Find where the given text appears and provide that cell's center as (X, Y) coordinate. 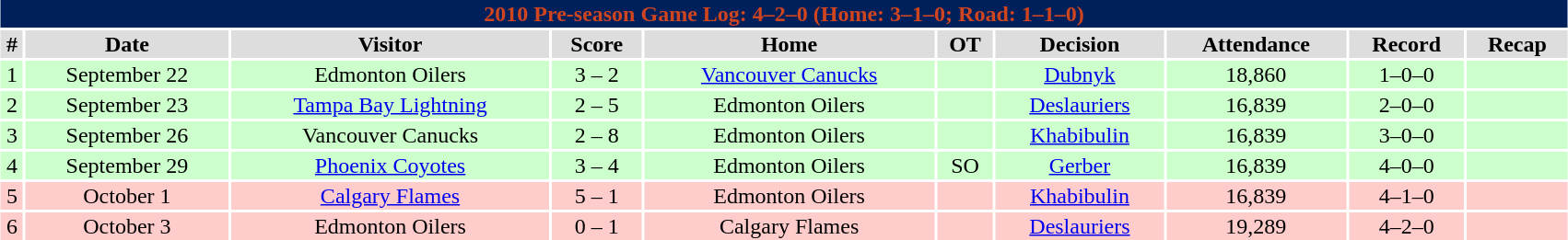
Phoenix Coyotes (391, 166)
Dubnyk (1080, 74)
Tampa Bay Lightning (391, 105)
4–2–0 (1407, 226)
Decision (1080, 44)
Home (789, 44)
3 – 4 (597, 166)
19,289 (1257, 226)
September 22 (127, 74)
2–0–0 (1407, 105)
0 – 1 (597, 226)
18,860 (1257, 74)
September 26 (127, 135)
September 23 (127, 105)
Recap (1518, 44)
1–0–0 (1407, 74)
1 (12, 74)
October 1 (127, 196)
5 (12, 196)
2 (12, 105)
October 3 (127, 226)
2 – 8 (597, 135)
2010 Pre-season Game Log: 4–2–0 (Home: 3–1–0; Road: 1–1–0) (784, 14)
Visitor (391, 44)
Gerber (1080, 166)
Date (127, 44)
SO (965, 166)
2 – 5 (597, 105)
OT (965, 44)
3 – 2 (597, 74)
Record (1407, 44)
September 29 (127, 166)
# (12, 44)
3–0–0 (1407, 135)
5 – 1 (597, 196)
3 (12, 135)
6 (12, 226)
Score (597, 44)
4 (12, 166)
Attendance (1257, 44)
4–0–0 (1407, 166)
4–1–0 (1407, 196)
